Search for the cell housing the specified text and yield its [x, y] center coordinate. 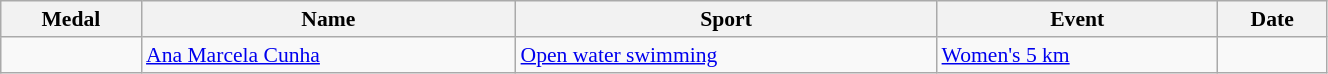
Open water swimming [726, 55]
Sport [726, 19]
Event [1078, 19]
Women's 5 km [1078, 55]
Medal [71, 19]
Ana Marcela Cunha [328, 55]
Date [1272, 19]
Name [328, 19]
